Find where the given text appears and provide that cell's center as [X, Y] coordinate. 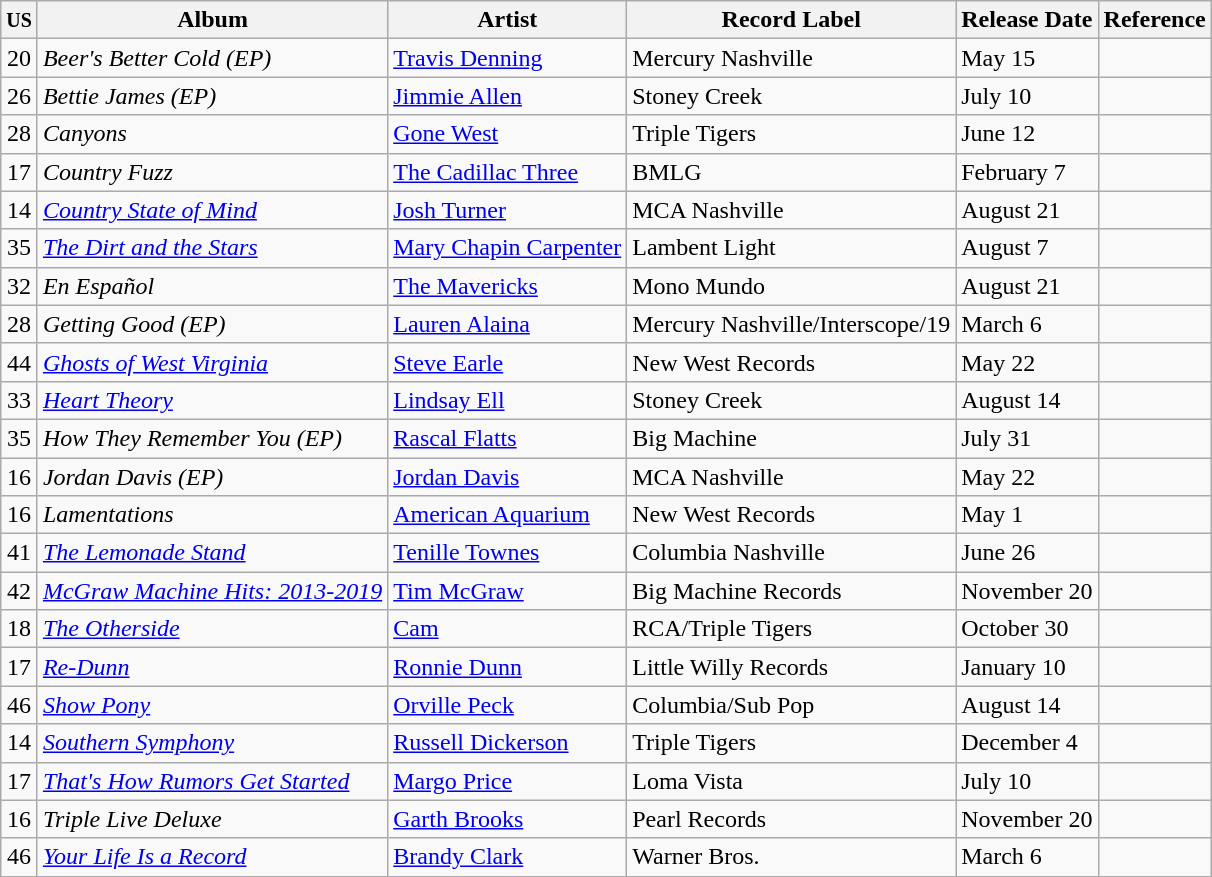
42 [20, 591]
The Otherside [212, 629]
Loma Vista [792, 781]
May 15 [1027, 58]
En Español [212, 286]
Album [212, 20]
20 [20, 58]
October 30 [1027, 629]
McGraw Machine Hits: 2013-2019 [212, 591]
32 [20, 286]
Country State of Mind [212, 210]
June 26 [1027, 553]
July 31 [1027, 438]
Pearl Records [792, 819]
Cam [508, 629]
American Aquarium [508, 515]
August 7 [1027, 248]
Orville Peck [508, 705]
Jordan Davis (EP) [212, 477]
Re-Dunn [212, 667]
Mary Chapin Carpenter [508, 248]
December 4 [1027, 743]
Little Willy Records [792, 667]
Big Machine [792, 438]
Steve Earle [508, 362]
Jordan Davis [508, 477]
The Lemonade Stand [212, 553]
Warner Bros. [792, 857]
Reference [1154, 20]
Lauren Alaina [508, 324]
Country Fuzz [212, 172]
That's How Rumors Get Started [212, 781]
Columbia/Sub Pop [792, 705]
Beer's Better Cold (EP) [212, 58]
44 [20, 362]
The Dirt and the Stars [212, 248]
Artist [508, 20]
January 10 [1027, 667]
RCA/Triple Tigers [792, 629]
Jimmie Allen [508, 96]
Gone West [508, 134]
The Mavericks [508, 286]
Canyons [212, 134]
Tim McGraw [508, 591]
Lindsay Ell [508, 400]
Margo Price [508, 781]
Russell Dickerson [508, 743]
Lamentations [212, 515]
Tenille Townes [508, 553]
Columbia Nashville [792, 553]
Triple Live Deluxe [212, 819]
US [20, 20]
May 1 [1027, 515]
Mercury Nashville [792, 58]
Show Pony [212, 705]
Mono Mundo [792, 286]
Josh Turner [508, 210]
Lambent Light [792, 248]
How They Remember You (EP) [212, 438]
Garth Brooks [508, 819]
BMLG [792, 172]
Ronnie Dunn [508, 667]
Heart Theory [212, 400]
Record Label [792, 20]
18 [20, 629]
Big Machine Records [792, 591]
February 7 [1027, 172]
Ghosts of West Virginia [212, 362]
41 [20, 553]
Release Date [1027, 20]
Mercury Nashville/Interscope/19 [792, 324]
Rascal Flatts [508, 438]
June 12 [1027, 134]
Getting Good (EP) [212, 324]
33 [20, 400]
Travis Denning [508, 58]
26 [20, 96]
Bettie James (EP) [212, 96]
Southern Symphony [212, 743]
Your Life Is a Record [212, 857]
Brandy Clark [508, 857]
The Cadillac Three [508, 172]
